Output the [X, Y] coordinate of the center of the cell containing the given text.  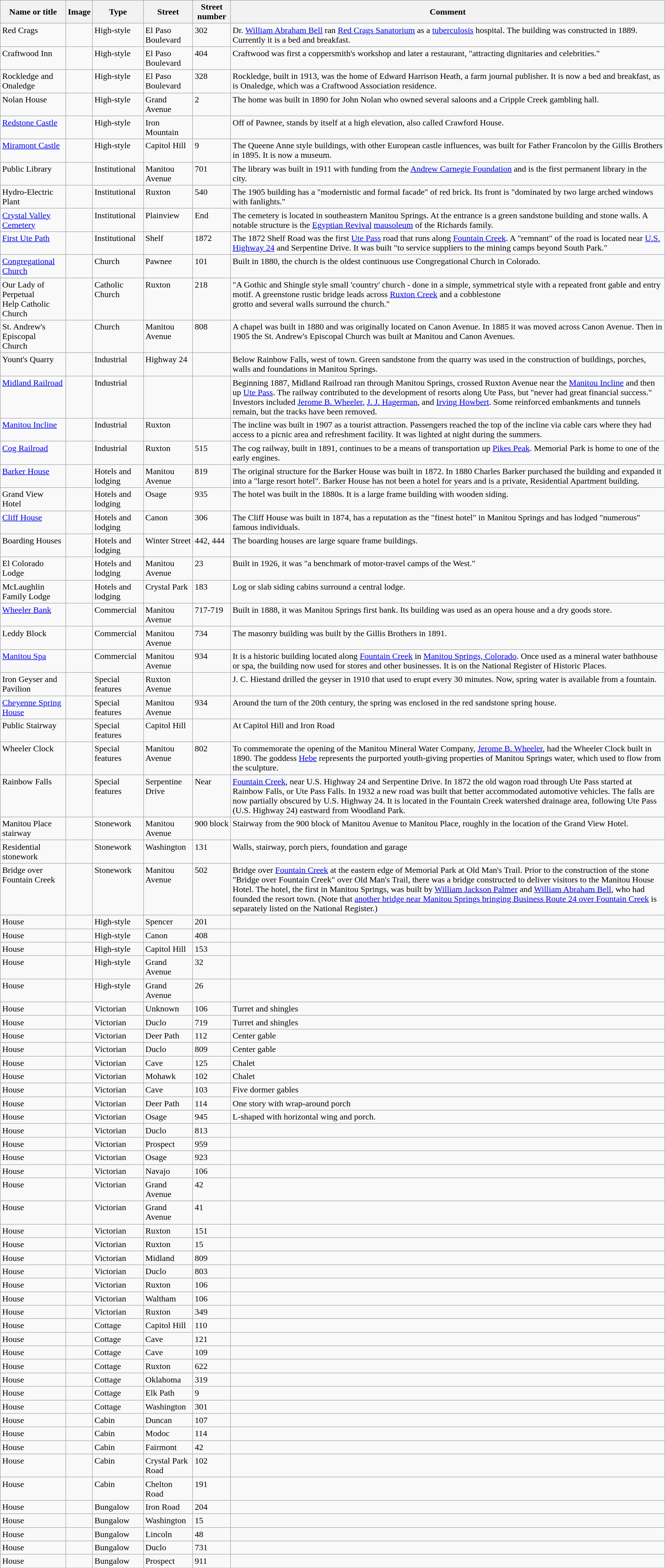
540 [212, 197]
Street [168, 12]
Comment [448, 12]
Miramont Castle [33, 151]
Rainbow Falls [33, 796]
Navajo [168, 1171]
813 [212, 1131]
Image [79, 12]
515 [212, 453]
Log or slab siding cabins surround a central lodge. [448, 591]
Cheyenne Spring House [33, 707]
Spencer [168, 922]
Street number [212, 12]
Mohawk [168, 1076]
717-719 [212, 615]
Pawnee [168, 266]
Five dormer gables [448, 1090]
2 [212, 104]
319 [212, 1380]
306 [212, 522]
Highway 24 [168, 365]
Residential stonework [33, 852]
Public Library [33, 173]
101 [212, 266]
Serpentine Drive [168, 796]
Iron Geyser and Pavilion [33, 684]
41 [212, 1213]
Manitou Incline [33, 430]
Plainview [168, 220]
Bridge over Fountain Creek [33, 889]
191 [212, 1488]
734 [212, 638]
Nolan House [33, 104]
Oklahoma [168, 1380]
802 [212, 758]
Public Stairway [33, 731]
Fairmont [168, 1447]
1872 [212, 243]
183 [212, 591]
Shelf [168, 243]
Lincoln [168, 1534]
Built in 1888, it was Manitou Springs first bank. Its building was used as an opera house and a dry goods store. [448, 615]
Built in 1880, the church is the oldest continuous use Congregational Church in Colorado. [448, 266]
El Colorado Lodge [33, 569]
Craftwood was first a coppersmith's workshop and later a restaurant, "attracting dignitaries and celebrities." [448, 58]
803 [212, 1271]
Around the turn of the 20th century, the spring was enclosed in the red sandstone spring house. [448, 707]
151 [212, 1231]
Manitou Place stairway [33, 829]
959 [212, 1144]
349 [212, 1312]
Ruxton Avenue [168, 684]
Stairway from the 900 block of Manitou Avenue to Manitou Place, roughly in the location of the Grand View Hotel. [448, 829]
Near [212, 796]
622 [212, 1366]
Boarding Houses [33, 545]
Hydro-Electric Plant [33, 197]
The 1905 building has a "modernistic and formal facade" of red brick. Its front is "dominated by two large arched windows with fanlights." [448, 197]
St. Andrew's Episcopal Church [33, 337]
112 [212, 1036]
Midland Railroad [33, 397]
404 [212, 58]
731 [212, 1548]
Name or title [33, 12]
Cog Railroad [33, 453]
23 [212, 569]
Catholic Church [118, 299]
Red Crags [33, 35]
701 [212, 173]
131 [212, 852]
The boarding houses are large square frame buildings. [448, 545]
110 [212, 1326]
Winter Street [168, 545]
Crystal Park [168, 591]
Chelton Road [168, 1488]
808 [212, 337]
26 [212, 990]
Iron Mountain [168, 127]
201 [212, 922]
125 [212, 1063]
McLaughlin Family Lodge [33, 591]
32 [212, 967]
Craftwood Inn [33, 58]
301 [212, 1407]
The Cliff House was built in 1874, has a reputation as the "finest hotel" in Manitou Springs and has lodged "numerous" famous individuals. [448, 522]
Wheeler Bank [33, 615]
Congregational Church [33, 266]
The library was built in 1911 with funding from the Andrew Carnegie Foundation and is the first permanent library in the city. [448, 173]
J. C. Hiestand drilled the geyser in 1910 that used to erupt every 30 minutes. Now, spring water is available from a fountain. [448, 684]
Barker House [33, 476]
Modoc [168, 1434]
Our Lady of Perpetual Help Catholic Church [33, 299]
Duncan [168, 1420]
945 [212, 1117]
Built in 1926, it was "a benchmark of motor-travel camps of the West." [448, 569]
At Capitol Hill and Iron Road [448, 731]
The hotel was built in the 1880s. It is a large frame building with wooden siding. [448, 499]
719 [212, 1022]
Rockledge and Onaledge [33, 81]
103 [212, 1090]
107 [212, 1420]
Walls, stairway, porch piers, foundation and garage [448, 852]
One story with wrap-around porch [448, 1103]
Off of Pawnee, stands by itself at a high elevation, also called Crawford House. [448, 127]
Waltham [168, 1298]
121 [212, 1339]
204 [212, 1507]
48 [212, 1534]
218 [212, 299]
Midland [168, 1258]
935 [212, 499]
923 [212, 1158]
Crystal Park Road [168, 1466]
911 [212, 1561]
Unknown [168, 1009]
L-shaped with horizontal wing and porch. [448, 1117]
The home was built in 1890 for John Nolan who owned several saloons and a Cripple Creek gambling hall. [448, 104]
The masonry building was built by the Gillis Brothers in 1891. [448, 638]
The cog railway, built in 1891, continues to be a means of transportation up Pikes Peak. Memorial Park is home to one of the early engines. [448, 453]
Elk Path [168, 1393]
819 [212, 476]
408 [212, 935]
Crystal Valley Cemetery [33, 220]
Yount's Quarry [33, 365]
End [212, 220]
Iron Road [168, 1507]
Leddy Block [33, 638]
Manitou Spa [33, 661]
900 block [212, 829]
109 [212, 1353]
Type [118, 12]
First Ute Path [33, 243]
Grand View Hotel [33, 499]
Redstone Castle [33, 127]
Wheeler Clock [33, 758]
328 [212, 81]
502 [212, 889]
442, 444 [212, 545]
302 [212, 35]
153 [212, 949]
Cliff House [33, 522]
